Return (X, Y) of the center of cell containing provided text 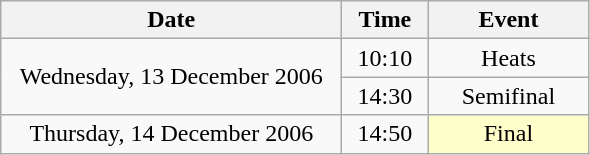
Thursday, 14 December 2006 (172, 134)
Semifinal (508, 96)
Wednesday, 13 December 2006 (172, 77)
Heats (508, 58)
14:30 (385, 96)
Final (508, 134)
Event (508, 20)
14:50 (385, 134)
10:10 (385, 58)
Date (172, 20)
Time (385, 20)
